For the text-containing cell, return its midpoint in [X, Y] coordinate format. 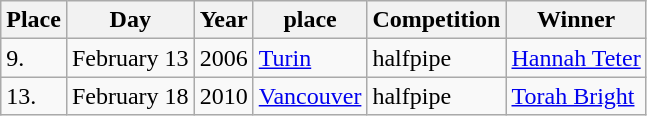
Vancouver [310, 96]
9. [34, 58]
Torah Bright [576, 96]
Day [130, 20]
Place [34, 20]
Year [224, 20]
2006 [224, 58]
Hannah Teter [576, 58]
Winner [576, 20]
2010 [224, 96]
February 13 [130, 58]
Turin [310, 58]
13. [34, 96]
Competition [436, 20]
February 18 [130, 96]
place [310, 20]
